Output the [x, y] coordinate of the center of the cell containing the given text.  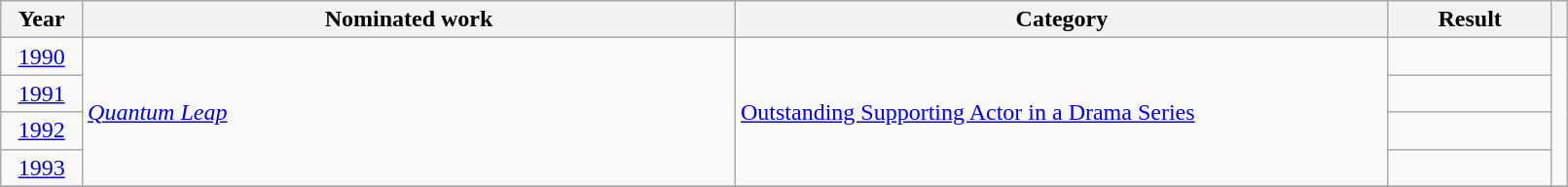
Quantum Leap [409, 112]
Nominated work [409, 19]
1992 [42, 131]
1990 [42, 56]
1991 [42, 93]
Category [1061, 19]
Result [1470, 19]
1993 [42, 168]
Year [42, 19]
Outstanding Supporting Actor in a Drama Series [1061, 112]
